Capture the cell that displays the provided text and extract its (X, Y) central coordinate. 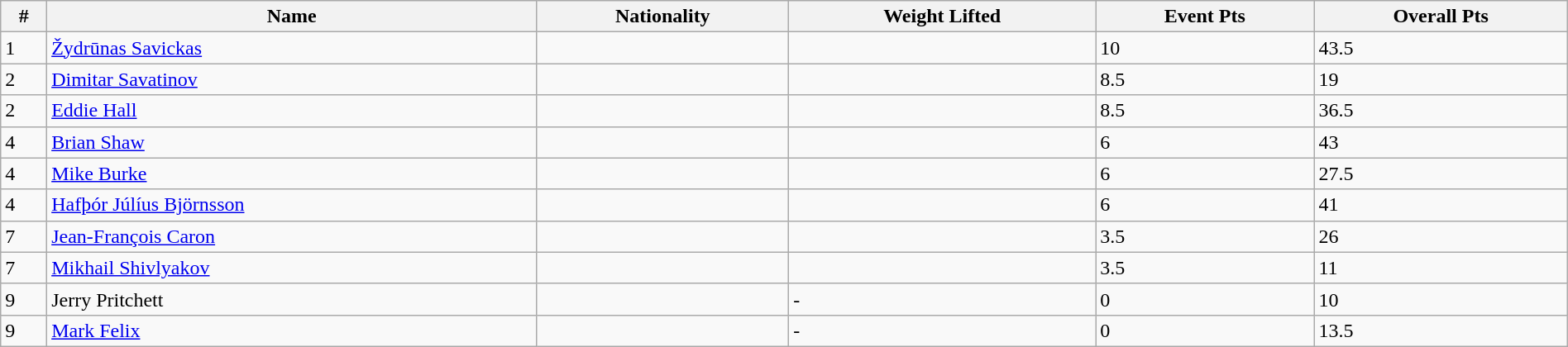
13.5 (1441, 330)
Mikhail Shivlyakov (292, 268)
1 (24, 48)
Žydrūnas Savickas (292, 48)
26 (1441, 236)
Eddie Hall (292, 111)
Brian Shaw (292, 142)
Mike Burke (292, 173)
43 (1441, 142)
Weight Lifted (943, 17)
Mark Felix (292, 330)
Hafþór Júlíus Björnsson (292, 205)
Event Pts (1205, 17)
41 (1441, 205)
Dimitar Savatinov (292, 79)
Overall Pts (1441, 17)
19 (1441, 79)
43.5 (1441, 48)
Jerry Pritchett (292, 299)
Jean-François Caron (292, 236)
Nationality (663, 17)
# (24, 17)
36.5 (1441, 111)
11 (1441, 268)
Name (292, 17)
27.5 (1441, 173)
